From the cell containing the given text, extract its center point as (X, Y) coordinate. 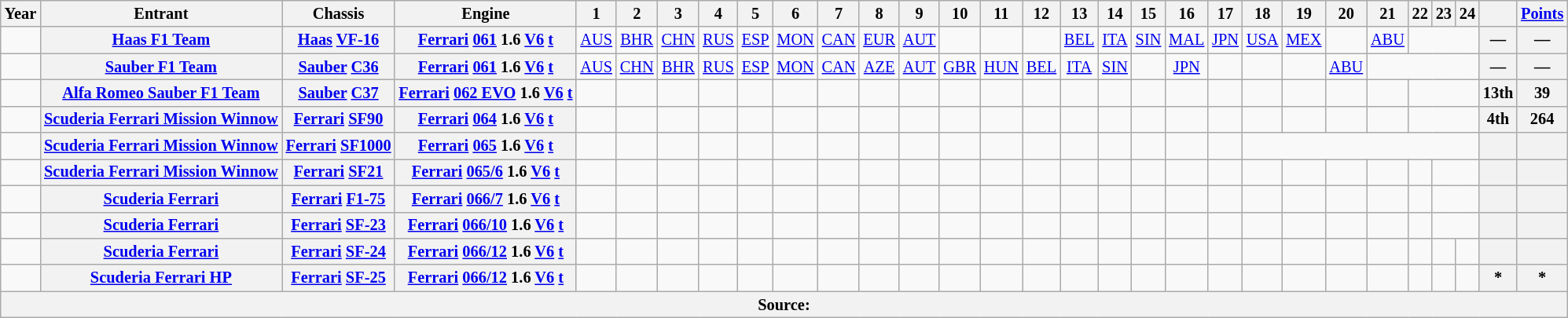
Scuderia Ferrari HP (160, 278)
12 (1041, 13)
Alfa Romeo Sauber F1 Team (160, 93)
Ferrari SF-24 (339, 251)
8 (879, 13)
14 (1114, 13)
Ferrari 062 EVO 1.6 V6 t (486, 93)
1 (596, 13)
15 (1149, 13)
MAL (1187, 40)
4th (1498, 119)
13th (1498, 93)
3 (679, 13)
24 (1467, 13)
Engine (486, 13)
6 (795, 13)
Ferrari SF-23 (339, 225)
21 (1388, 13)
2 (637, 13)
Source: (784, 305)
19 (1303, 13)
5 (756, 13)
7 (839, 13)
Ferrari SF90 (339, 119)
EUR (879, 40)
23 (1444, 13)
Sauber C37 (339, 93)
Haas VF-16 (339, 40)
16 (1187, 13)
17 (1225, 13)
Ferrari SF-25 (339, 278)
Ferrari SF21 (339, 172)
18 (1262, 13)
Entrant (160, 13)
9 (920, 13)
GBR (960, 67)
Ferrari F1-75 (339, 199)
Ferrari SF1000 (339, 146)
Ferrari 065 1.6 V6 t (486, 146)
39 (1542, 93)
4 (718, 13)
Ferrari 066/10 1.6 V6 t (486, 225)
13 (1079, 13)
Chassis (339, 13)
Year (20, 13)
USA (1262, 40)
AZE (879, 67)
Ferrari 066/7 1.6 V6 t (486, 199)
22 (1420, 13)
11 (1001, 13)
Ferrari 065/6 1.6 V6 t (486, 172)
10 (960, 13)
Sauber C36 (339, 67)
20 (1346, 13)
Sauber F1 Team (160, 67)
Haas F1 Team (160, 40)
264 (1542, 119)
Ferrari 064 1.6 V6 t (486, 119)
Points (1542, 13)
MEX (1303, 40)
HUN (1001, 67)
